For the text-containing cell, return its midpoint in [X, Y] coordinate format. 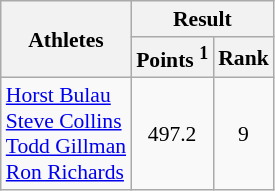
Horst BulauSteve CollinsTodd GillmanRon Richards [66, 134]
9 [244, 134]
Athletes [66, 40]
Points 1 [172, 58]
Rank [244, 58]
497.2 [172, 134]
Result [202, 19]
